Determine the [x, y] coordinate at the center of the cell enclosing the given text.  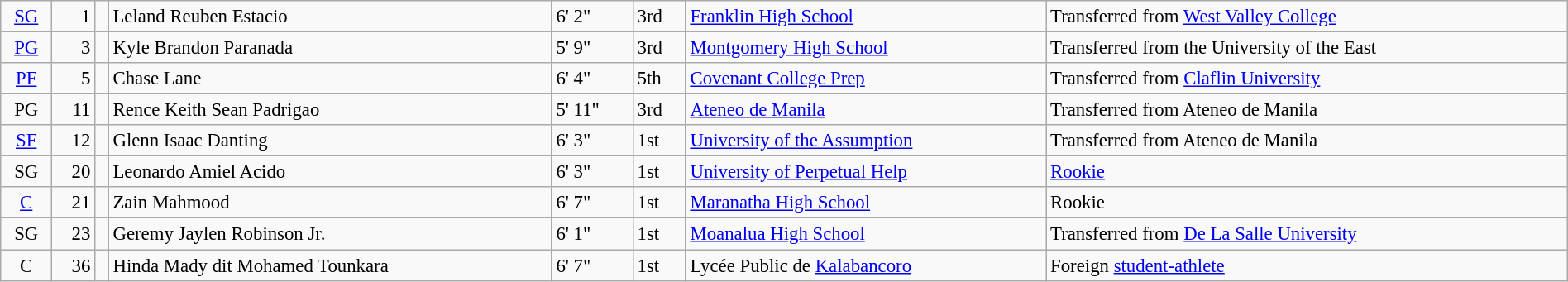
23 [74, 234]
Leland Reuben Estacio [330, 17]
Lycée Public de Kalabancoro [866, 265]
Foreign student-athlete [1307, 265]
11 [74, 110]
5th [659, 79]
University of the Assumption [866, 141]
Covenant College Prep [866, 79]
1 [74, 17]
Franklin High School [866, 17]
Montgomery High School [866, 48]
6' 4" [592, 79]
Geremy Jaylen Robinson Jr. [330, 234]
5' 9" [592, 48]
Moanalua High School [866, 234]
Transferred from the University of the East [1307, 48]
Ateneo de Manila [866, 110]
21 [74, 203]
Transferred from Claflin University [1307, 79]
Rence Keith Sean Padrigao [330, 110]
Transferred from West Valley College [1307, 17]
Zain Mahmood [330, 203]
SF [26, 141]
12 [74, 141]
6' 1" [592, 234]
University of Perpetual Help [866, 172]
Chase Lane [330, 79]
5' 11" [592, 110]
Hinda Mady dit Mohamed Tounkara [330, 265]
PF [26, 79]
Leonardo Amiel Acido [330, 172]
Transferred from De La Salle University [1307, 234]
Kyle Brandon Paranada [330, 48]
6' 2" [592, 17]
Maranatha High School [866, 203]
20 [74, 172]
36 [74, 265]
Glenn Isaac Danting [330, 141]
3 [74, 48]
5 [74, 79]
